Find where the given text appears and provide that cell's center as (x, y) coordinate. 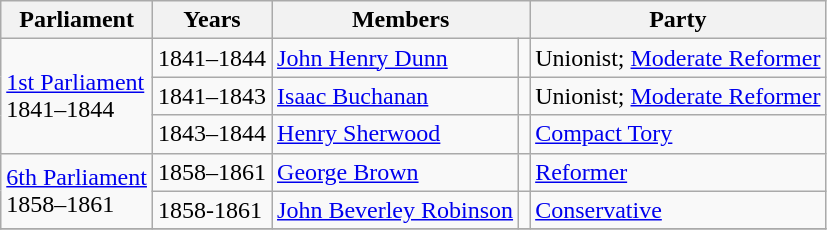
Compact Tory (678, 134)
1st Parliament1841–1844 (77, 96)
Parliament (77, 20)
Party (678, 20)
6th Parliament1858–1861 (77, 191)
John Henry Dunn (396, 58)
1858–1861 (212, 172)
Henry Sherwood (396, 134)
Isaac Buchanan (396, 96)
Years (212, 20)
1841–1843 (212, 96)
Reformer (678, 172)
Members (401, 20)
1858-1861 (212, 210)
George Brown (396, 172)
Conservative (678, 210)
1841–1844 (212, 58)
John Beverley Robinson (396, 210)
1843–1844 (212, 134)
